From the cell containing the given text, extract its center point as (X, Y) coordinate. 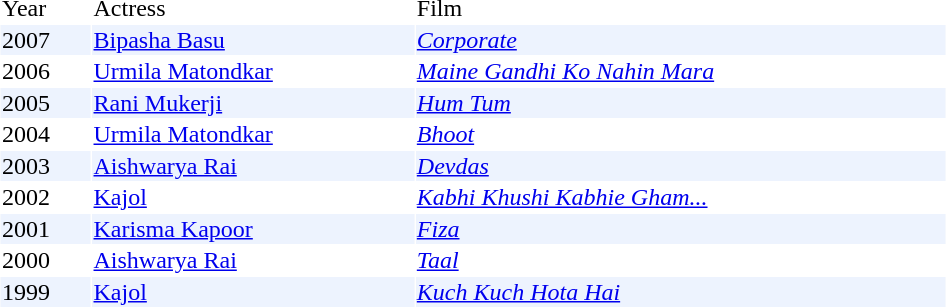
Taal (680, 261)
2007 (45, 40)
Maine Gandhi Ko Nahin Mara (680, 71)
Bhoot (680, 135)
Devdas (680, 166)
2005 (45, 103)
Bipasha Basu (253, 40)
Corporate (680, 40)
Hum Tum (680, 103)
2003 (45, 166)
Rani Mukerji (253, 103)
Kuch Kuch Hota Hai (680, 292)
2001 (45, 229)
1999 (45, 292)
2004 (45, 135)
2006 (45, 71)
2000 (45, 261)
Kabhi Khushi Kabhie Gham... (680, 197)
Karisma Kapoor (253, 229)
Fiza (680, 229)
2002 (45, 197)
